Pinpoint the cell where the given text exists, returning its [X, Y] midpoint coordinate. 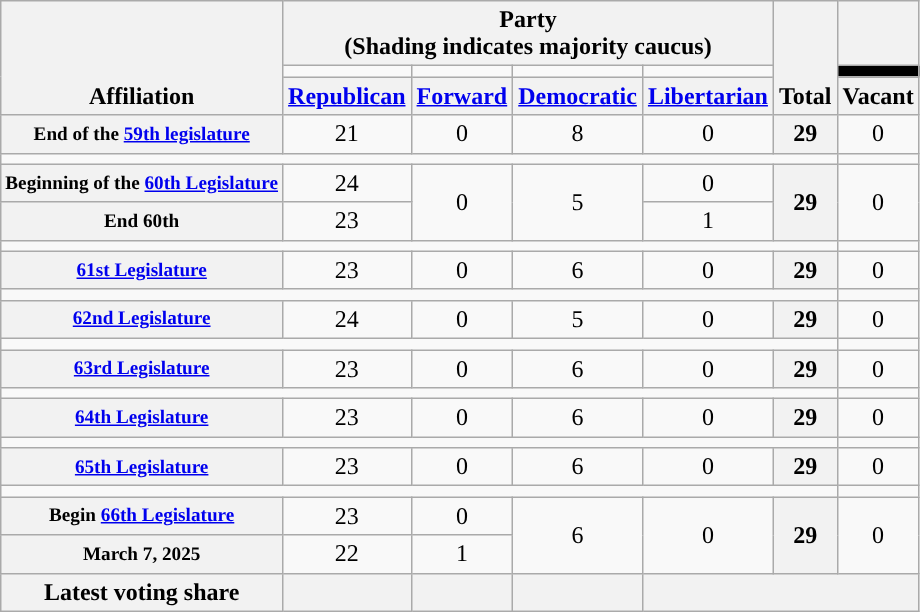
Vacant [878, 96]
Latest voting share [142, 592]
21 [347, 134]
63rd Legislature [142, 369]
65th Legislature [142, 467]
End 60th [142, 221]
22 [347, 554]
Affiliation [142, 58]
March 7, 2025 [142, 554]
Beginning of the 60th Legislature [142, 183]
62nd Legislature [142, 319]
8 [578, 134]
Begin 66th Legislature [142, 516]
End of the 59th legislature [142, 134]
64th Legislature [142, 418]
61st Legislature [142, 270]
Democratic [578, 96]
Total [805, 58]
Party (Shading indicates majority caucus) [528, 34]
Republican [347, 96]
Forward [462, 96]
Libertarian [708, 96]
